From the cell containing the given text, extract its center point as (X, Y) coordinate. 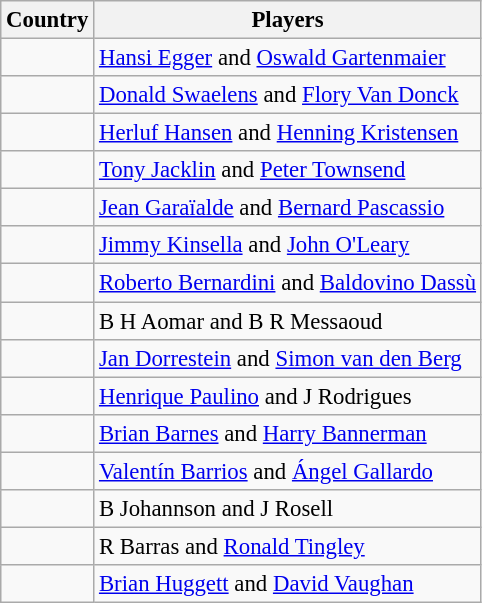
Brian Huggett and David Vaughan (288, 584)
Donald Swaelens and Flory Van Donck (288, 95)
Herluf Hansen and Henning Kristensen (288, 133)
Tony Jacklin and Peter Townsend (288, 170)
Country (48, 20)
Jimmy Kinsella and John O'Leary (288, 245)
Hansi Egger and Oswald Gartenmaier (288, 58)
Jan Dorrestein and Simon van den Berg (288, 358)
Valentín Barrios and Ángel Gallardo (288, 471)
B Johannson and J Rosell (288, 509)
B H Aomar and B R Messaoud (288, 321)
Brian Barnes and Harry Bannerman (288, 433)
Jean Garaïalde and Bernard Pascassio (288, 208)
R Barras and Ronald Tingley (288, 546)
Players (288, 20)
Henrique Paulino and J Rodrigues (288, 396)
Roberto Bernardini and Baldovino Dassù (288, 283)
